From the cell containing the given text, extract its center point as [x, y] coordinate. 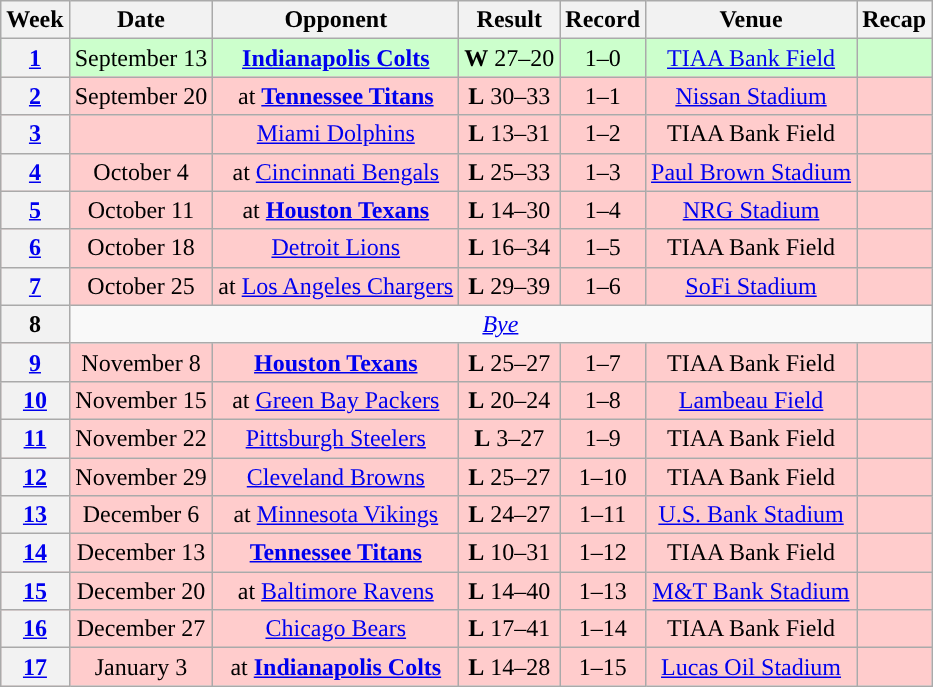
6 [35, 248]
Tennessee Titans [336, 553]
L 25–33 [510, 172]
November 8 [141, 362]
Paul Brown Stadium [752, 172]
L 13–31 [510, 134]
17 [35, 667]
L 16–34 [510, 248]
4 [35, 172]
L 20–24 [510, 400]
September 20 [141, 96]
1 [35, 58]
1–1 [603, 96]
October 18 [141, 248]
at Tennessee Titans [336, 96]
8 [35, 324]
2 [35, 96]
Recap [894, 20]
October 11 [141, 210]
Lucas Oil Stadium [752, 667]
9 [35, 362]
5 [35, 210]
1–2 [603, 134]
Miami Dolphins [336, 134]
November 29 [141, 477]
12 [35, 477]
Pittsburgh Steelers [336, 438]
1–11 [603, 515]
15 [35, 591]
L 29–39 [510, 286]
L 14–28 [510, 667]
M&T Bank Stadium [752, 591]
1–10 [603, 477]
Houston Texans [336, 362]
1–9 [603, 438]
September 13 [141, 58]
1–5 [603, 248]
at Houston Texans [336, 210]
at Minnesota Vikings [336, 515]
Lambeau Field [752, 400]
11 [35, 438]
at Baltimore Ravens [336, 591]
U.S. Bank Stadium [752, 515]
Result [510, 20]
1–8 [603, 400]
November 15 [141, 400]
Bye [500, 324]
December 13 [141, 553]
Nissan Stadium [752, 96]
7 [35, 286]
December 27 [141, 629]
16 [35, 629]
1–12 [603, 553]
December 20 [141, 591]
1–14 [603, 629]
October 25 [141, 286]
L 17–41 [510, 629]
W 27–20 [510, 58]
SoFi Stadium [752, 286]
1–3 [603, 172]
L 14–40 [510, 591]
at Cincinnati Bengals [336, 172]
1–7 [603, 362]
Chicago Bears [336, 629]
Venue [752, 20]
1–0 [603, 58]
1–13 [603, 591]
October 4 [141, 172]
Date [141, 20]
Detroit Lions [336, 248]
1–15 [603, 667]
L 24–27 [510, 515]
November 22 [141, 438]
Cleveland Browns [336, 477]
1–4 [603, 210]
December 6 [141, 515]
Indianapolis Colts [336, 58]
13 [35, 515]
Opponent [336, 20]
14 [35, 553]
Week [35, 20]
L 14–30 [510, 210]
at Indianapolis Colts [336, 667]
Record [603, 20]
L 10–31 [510, 553]
1–6 [603, 286]
L 3–27 [510, 438]
10 [35, 400]
NRG Stadium [752, 210]
at Green Bay Packers [336, 400]
at Los Angeles Chargers [336, 286]
L 30–33 [510, 96]
3 [35, 134]
January 3 [141, 667]
